Capture the cell that displays the provided text and extract its (x, y) central coordinate. 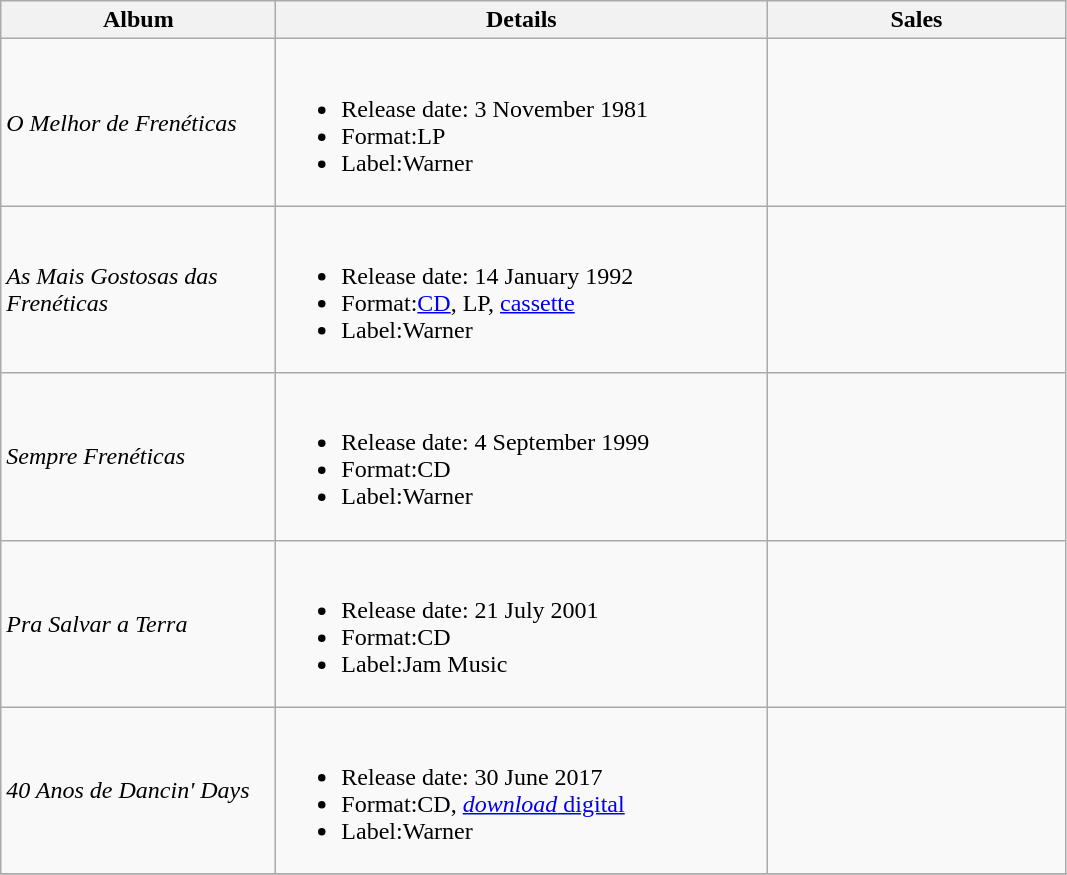
Release date: 3 November 1981Format:LPLabel:Warner (522, 122)
As Mais Gostosas das Frenéticas (138, 290)
Details (522, 20)
O Melhor de Frenéticas (138, 122)
Sales (916, 20)
Release date: 30 June 2017Format:CD, download digitalLabel:Warner (522, 790)
Release date: 14 January 1992Format:CD, LP, cassetteLabel:Warner (522, 290)
40 Anos de Dancin' Days (138, 790)
Sempre Frenéticas (138, 456)
Release date: 21 July 2001Format:CDLabel:Jam Music (522, 624)
Release date: 4 September 1999Format:CDLabel:Warner (522, 456)
Album (138, 20)
Pra Salvar a Terra (138, 624)
